From the cell containing the given text, extract its center point as (x, y) coordinate. 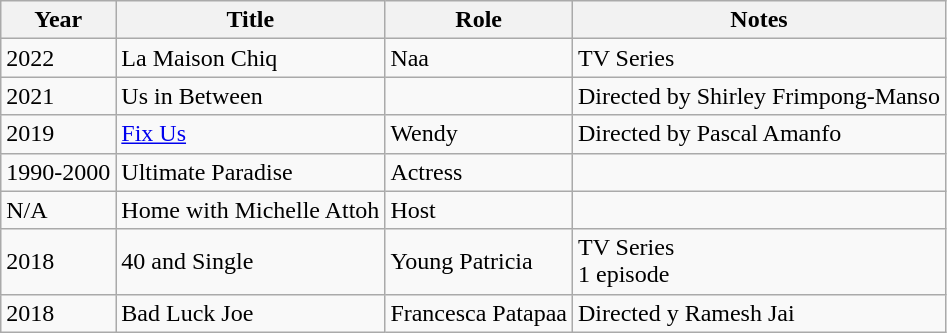
Host (479, 210)
Naa (479, 58)
Wendy (479, 134)
Young Patricia (479, 262)
40 and Single (250, 262)
Notes (758, 20)
1990-2000 (58, 172)
TV Series1 episode (758, 262)
2021 (58, 96)
Directed y Ramesh Jai (758, 313)
2022 (58, 58)
Title (250, 20)
Francesca Patapaa (479, 313)
Directed by Pascal Amanfo (758, 134)
Fix Us (250, 134)
La Maison Chiq (250, 58)
N/A (58, 210)
Directed by Shirley Frimpong-Manso (758, 96)
Year (58, 20)
Us in Between (250, 96)
TV Series (758, 58)
Role (479, 20)
2019 (58, 134)
Bad Luck Joe (250, 313)
Actress (479, 172)
Ultimate Paradise (250, 172)
Home with Michelle Attoh (250, 210)
